Pinpoint the cell where the given text exists, returning its [x, y] midpoint coordinate. 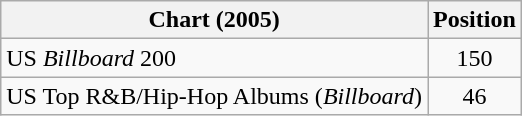
Position [475, 20]
US Top R&B/Hip-Hop Albums (Billboard) [214, 96]
150 [475, 58]
US Billboard 200 [214, 58]
46 [475, 96]
Chart (2005) [214, 20]
